Determine the (X, Y) coordinate at the center of the cell enclosing the given text.  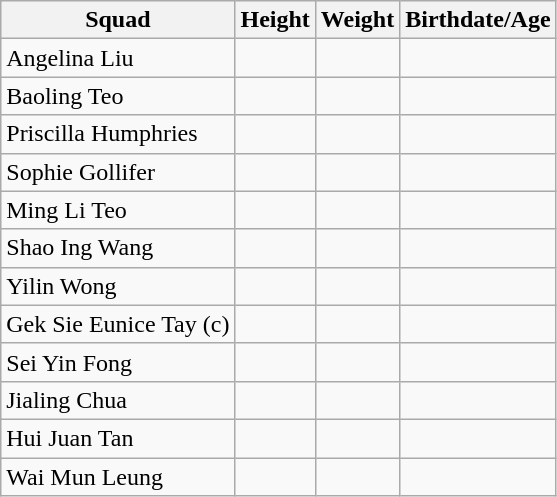
Shao Ing Wang (118, 248)
Sophie Gollifer (118, 172)
Sei Yin Fong (118, 362)
Hui Juan Tan (118, 438)
Birthdate/Age (478, 20)
Weight (357, 20)
Wai Mun Leung (118, 477)
Yilin Wong (118, 286)
Gek Sie Eunice Tay (c) (118, 324)
Ming Li Teo (118, 210)
Baoling Teo (118, 96)
Priscilla Humphries (118, 134)
Squad (118, 20)
Angelina Liu (118, 58)
Height (275, 20)
Jialing Chua (118, 400)
